Find where the given text appears and provide that cell's center as [X, Y] coordinate. 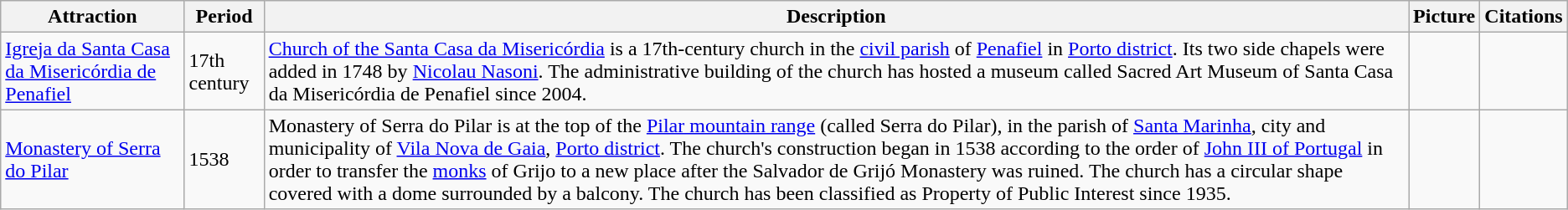
Attraction [92, 17]
1538 [224, 159]
Period [224, 17]
17th century [224, 71]
Monastery of Serra do Pilar [92, 159]
Igreja da Santa Casa da Misericórdia de Penafiel [92, 71]
Picture [1444, 17]
Citations [1524, 17]
Description [836, 17]
